Capture the cell that displays the provided text and extract its [X, Y] central coordinate. 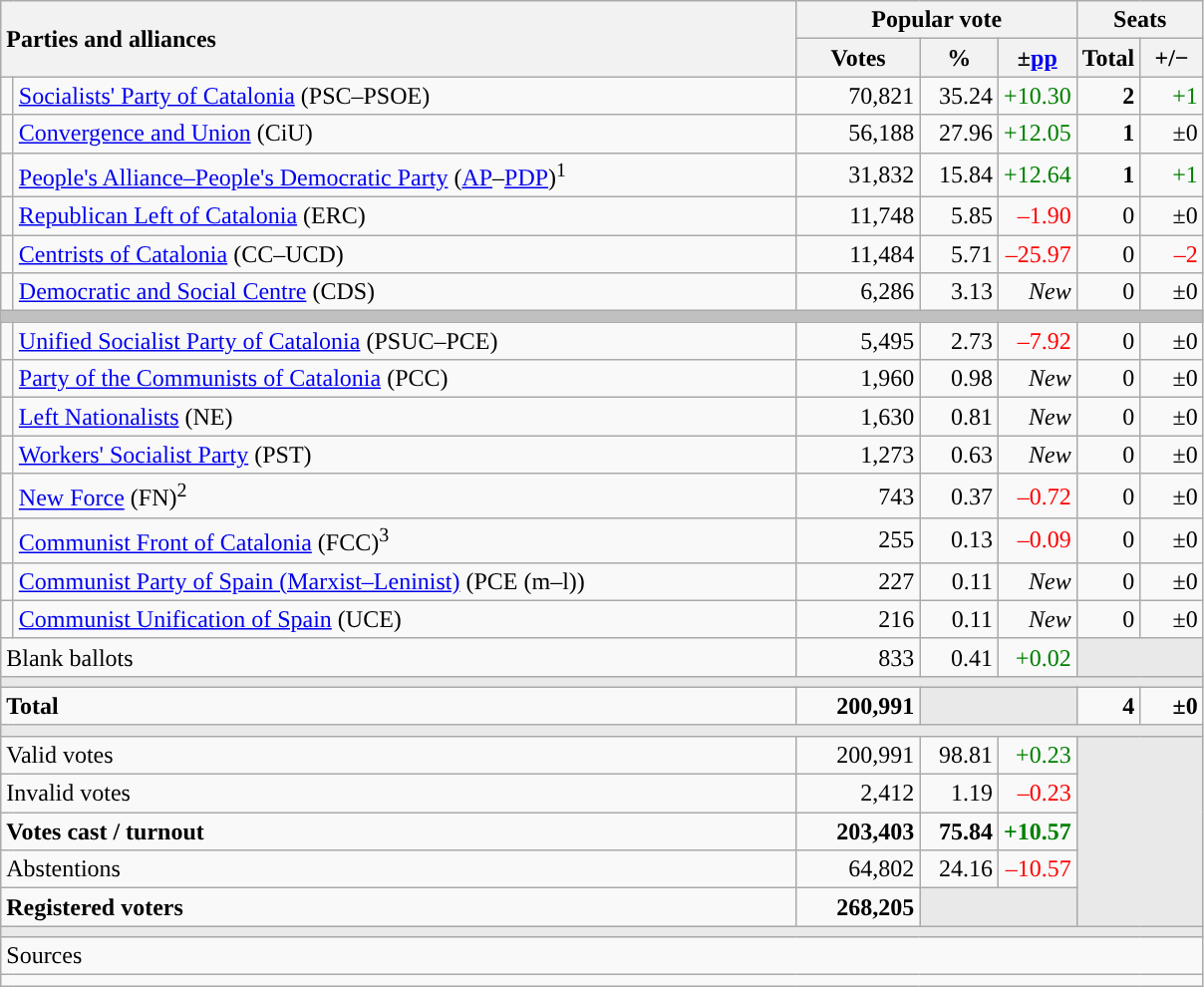
Communist Unification of Spain (UCE) [405, 619]
0.63 [959, 455]
Unified Socialist Party of Catalonia (PSUC–PCE) [405, 341]
56,188 [858, 134]
Republican Left of Catalonia (ERC) [405, 216]
227 [858, 581]
Registered voters [399, 907]
0.81 [959, 417]
98.81 [959, 756]
+12.64 [1037, 175]
6,286 [858, 292]
1.19 [959, 794]
5,495 [858, 341]
203,403 [858, 831]
24.16 [959, 869]
5.71 [959, 254]
2 [1108, 96]
2,412 [858, 794]
Popular vote [937, 20]
+10.30 [1037, 96]
268,205 [858, 907]
0.98 [959, 379]
±pp [1037, 58]
3.13 [959, 292]
70,821 [858, 96]
Workers' Socialist Party (PST) [405, 455]
743 [858, 496]
+10.57 [1037, 831]
Convergence and Union (CiU) [405, 134]
+0.23 [1037, 756]
Socialists' Party of Catalonia (PSC–PSOE) [405, 96]
Blank ballots [399, 657]
Communist Party of Spain (Marxist–Leninist) (PCE (m–l)) [405, 581]
1,960 [858, 379]
–1.90 [1037, 216]
216 [858, 619]
Centrists of Catalonia (CC–UCD) [405, 254]
Democratic and Social Centre (CDS) [405, 292]
Parties and alliances [399, 39]
–25.97 [1037, 254]
11,748 [858, 216]
0.41 [959, 657]
5.85 [959, 216]
1,630 [858, 417]
Communist Front of Catalonia (FCC)3 [405, 540]
+/− [1172, 58]
Votes [858, 58]
35.24 [959, 96]
–0.23 [1037, 794]
Party of the Communists of Catalonia (PCC) [405, 379]
Sources [602, 956]
0.37 [959, 496]
–2 [1172, 254]
833 [858, 657]
Votes cast / turnout [399, 831]
Invalid votes [399, 794]
–10.57 [1037, 869]
Seats [1140, 20]
15.84 [959, 175]
4 [1108, 706]
Left Nationalists (NE) [405, 417]
31,832 [858, 175]
–0.72 [1037, 496]
27.96 [959, 134]
75.84 [959, 831]
255 [858, 540]
Abstentions [399, 869]
1,273 [858, 455]
People's Alliance–People's Democratic Party (AP–PDP)1 [405, 175]
+0.02 [1037, 657]
% [959, 58]
Valid votes [399, 756]
2.73 [959, 341]
–0.09 [1037, 540]
New Force (FN)2 [405, 496]
–7.92 [1037, 341]
0.13 [959, 540]
64,802 [858, 869]
11,484 [858, 254]
+12.05 [1037, 134]
